Identify which cell holds the provided text, then report its [X, Y] central coordinate. 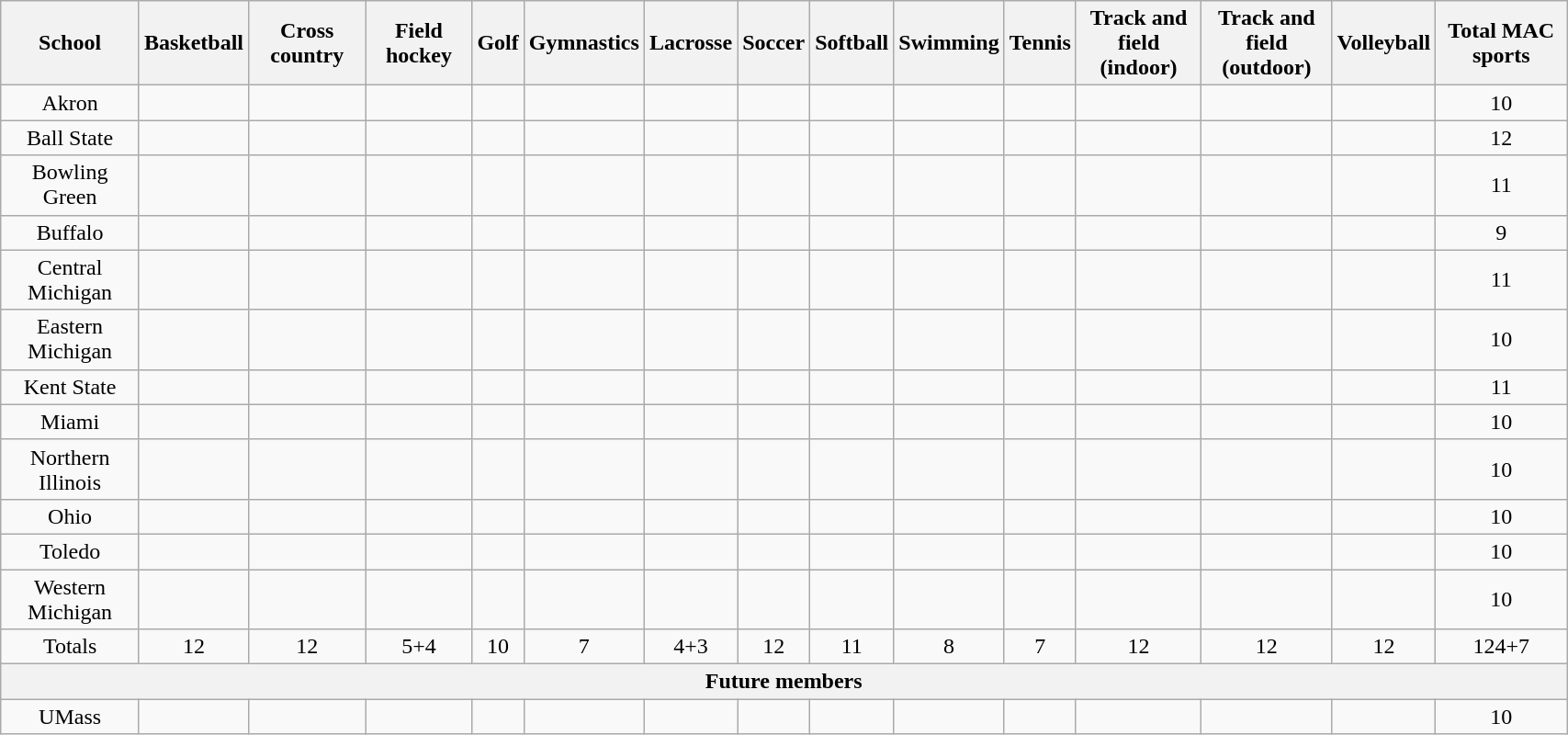
Western Michigan [70, 599]
Miami [70, 422]
Buffalo [70, 232]
Ohio [70, 516]
School [70, 43]
Gymnastics [584, 43]
Bowling Green [70, 186]
Akron [70, 103]
UMass [70, 717]
Swimming [949, 43]
Lacrosse [691, 43]
Central Michigan [70, 279]
8 [949, 647]
Ball State [70, 138]
Toledo [70, 551]
Field hockey [419, 43]
4+3 [691, 647]
Basketball [193, 43]
Northern Illinois [70, 469]
Golf [498, 43]
Totals [70, 647]
Total MAC sports [1501, 43]
Eastern Michigan [70, 340]
Future members [784, 682]
Tennis [1040, 43]
5+4 [419, 647]
124+7 [1501, 647]
Track and field(indoor) [1138, 43]
Kent State [70, 387]
Softball [852, 43]
9 [1501, 232]
Cross country [307, 43]
Volleyball [1383, 43]
Soccer [773, 43]
Track and field(outdoor) [1267, 43]
